For the text-containing cell, return its midpoint in (X, Y) coordinate format. 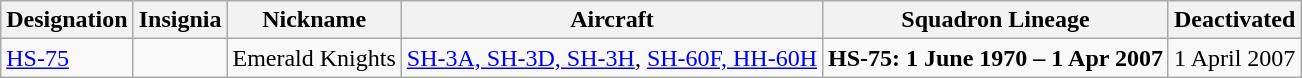
Designation (67, 20)
Squadron Lineage (995, 20)
Deactivated (1234, 20)
Nickname (314, 20)
HS-75 (67, 58)
Aircraft (612, 20)
Insignia (180, 20)
HS-75: 1 June 1970 – 1 Apr 2007 (995, 58)
1 April 2007 (1234, 58)
Emerald Knights (314, 58)
SH-3A, SH-3D, SH-3H, SH-60F, HH-60H (612, 58)
